Output the (x, y) coordinate of the center of the cell containing the given text.  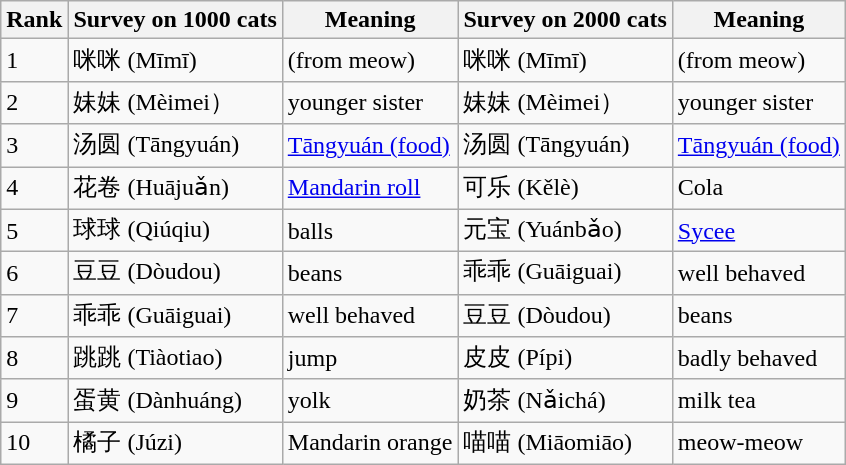
皮皮 (Pípi) (565, 358)
jump (370, 358)
yolk (370, 400)
1 (34, 60)
3 (34, 146)
5 (34, 230)
蛋黄 (Dànhuáng) (175, 400)
可乐 (Kělè) (565, 188)
跳跳 (Tiàotiao) (175, 358)
2 (34, 102)
球球 (Qiúqiu) (175, 230)
Rank (34, 20)
花卷 (Huājuǎn) (175, 188)
橘子 (Júzi) (175, 444)
Survey on 2000 cats (565, 20)
meow-meow (758, 444)
喵喵 (Miāomiāo) (565, 444)
Sycee (758, 230)
badly behaved (758, 358)
balls (370, 230)
Cola (758, 188)
Mandarin orange (370, 444)
奶茶 (Nǎichá) (565, 400)
9 (34, 400)
7 (34, 316)
Survey on 1000 cats (175, 20)
元宝 (Yuánbǎo) (565, 230)
Mandarin roll (370, 188)
8 (34, 358)
10 (34, 444)
milk tea (758, 400)
4 (34, 188)
6 (34, 274)
